Return [X, Y] of the center of cell containing provided text 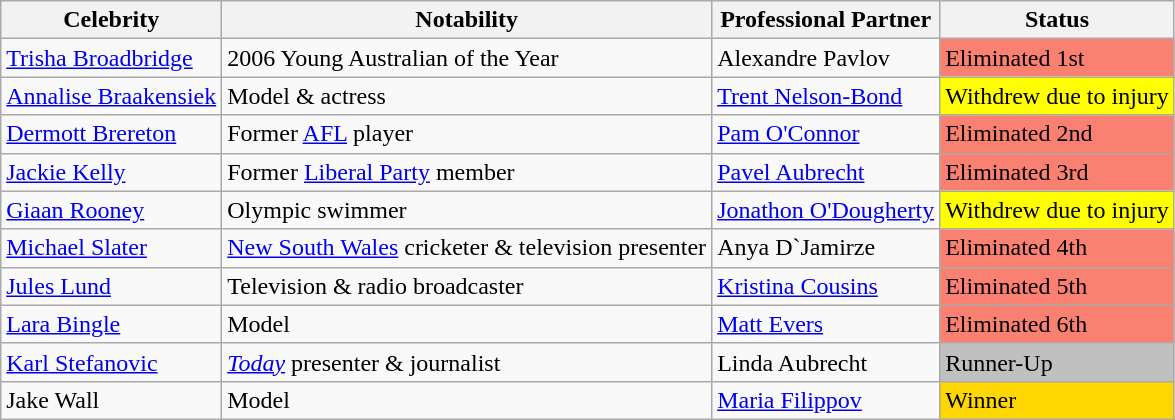
Status [1058, 20]
Alexandre Pavlov [826, 58]
Eliminated 5th [1058, 286]
Anya D`Jamirze [826, 248]
Pam O'Connor [826, 134]
Jonathon O'Dougherty [826, 210]
Jake Wall [112, 400]
Television & radio broadcaster [467, 286]
Today presenter & journalist [467, 362]
Winner [1058, 400]
Karl Stefanovic [112, 362]
New South Wales cricketer & television presenter [467, 248]
Model & actress [467, 96]
Dermott Brereton [112, 134]
Eliminated 3rd [1058, 172]
Giaan Rooney [112, 210]
Eliminated 6th [1058, 324]
Professional Partner [826, 20]
Linda Aubrecht [826, 362]
Notability [467, 20]
Former Liberal Party member [467, 172]
Lara Bingle [112, 324]
Jackie Kelly [112, 172]
2006 Young Australian of the Year [467, 58]
Celebrity [112, 20]
Eliminated 4th [1058, 248]
Pavel Aubrecht [826, 172]
Annalise Braakensiek [112, 96]
Michael Slater [112, 248]
Kristina Cousins [826, 286]
Olympic swimmer [467, 210]
Maria Filippov [826, 400]
Trent Nelson-Bond [826, 96]
Trisha Broadbridge [112, 58]
Eliminated 1st [1058, 58]
Former AFL player [467, 134]
Eliminated 2nd [1058, 134]
Runner-Up [1058, 362]
Jules Lund [112, 286]
Matt Evers [826, 324]
